Provide the (X, Y) coordinate of the cell's center where the given text is located.  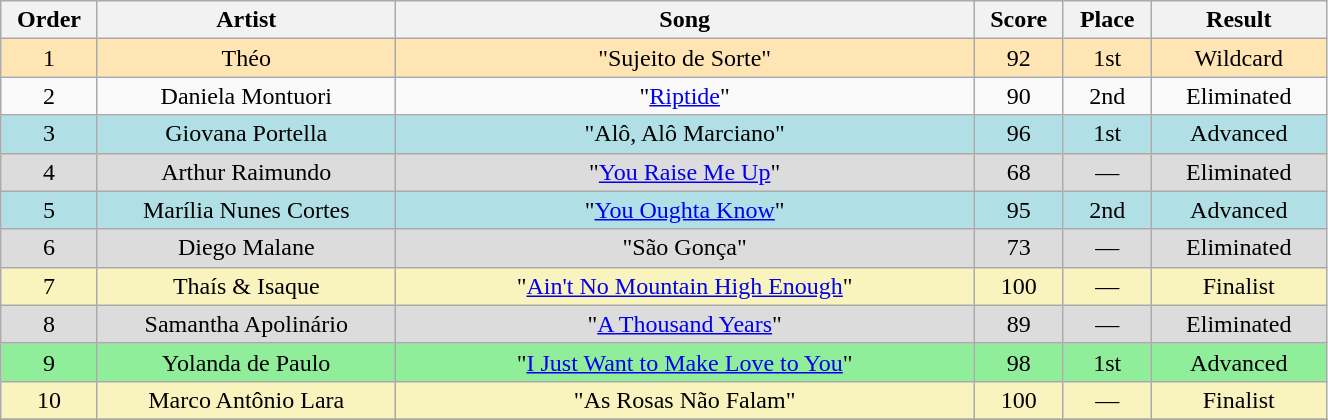
"Riptide" (684, 96)
92 (1018, 58)
Théo (246, 58)
"I Just Want to Make Love to You" (684, 362)
Daniela Montuori (246, 96)
6 (49, 248)
Artist (246, 20)
9 (49, 362)
10 (49, 400)
73 (1018, 248)
Yolanda de Paulo (246, 362)
Samantha Apolinário (246, 324)
1 (49, 58)
Giovana Portella (246, 134)
"A Thousand Years" (684, 324)
Result (1238, 20)
96 (1018, 134)
7 (49, 286)
8 (49, 324)
Thaís & Isaque (246, 286)
"Alô, Alô Marciano" (684, 134)
2 (49, 96)
Diego Malane (246, 248)
3 (49, 134)
Marco Antônio Lara (246, 400)
"Sujeito de Sorte" (684, 58)
Place (1107, 20)
"Ain't No Mountain High Enough" (684, 286)
90 (1018, 96)
"As Rosas Não Falam" (684, 400)
Marília Nunes Cortes (246, 210)
Song (684, 20)
98 (1018, 362)
Wildcard (1238, 58)
"You Raise Me Up" (684, 172)
Order (49, 20)
Score (1018, 20)
"São Gonça" (684, 248)
89 (1018, 324)
Arthur Raimundo (246, 172)
95 (1018, 210)
"You Oughta Know" (684, 210)
4 (49, 172)
68 (1018, 172)
5 (49, 210)
